Pinpoint the cell where the given text exists, returning its (X, Y) midpoint coordinate. 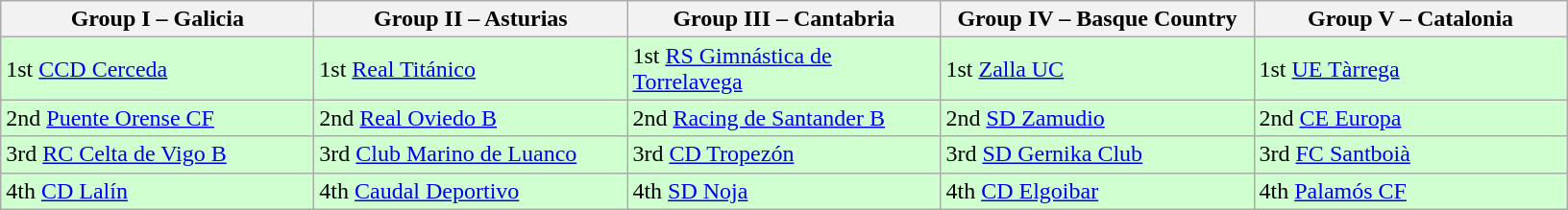
Group II – Asturias (471, 19)
4th CD Lalín (158, 191)
3rd Club Marino de Luanco (471, 154)
1st RS Gimnástica de Torrelavega (784, 69)
3rd FC Santboià (1410, 154)
4th Caudal Deportivo (471, 191)
1st UE Tàrrega (1410, 69)
3rd SD Gernika Club (1097, 154)
3rd CD Tropezón (784, 154)
Group IV – Basque Country (1097, 19)
Group I – Galicia (158, 19)
Group III – Cantabria (784, 19)
1st CCD Cerceda (158, 69)
1st Real Titánico (471, 69)
2nd Racing de Santander B (784, 118)
2nd SD Zamudio (1097, 118)
4th CD Elgoibar (1097, 191)
4th SD Noja (784, 191)
2nd CE Europa (1410, 118)
3rd RC Celta de Vigo B (158, 154)
2nd Real Oviedo B (471, 118)
Group V – Catalonia (1410, 19)
2nd Puente Orense CF (158, 118)
1st Zalla UC (1097, 69)
4th Palamós CF (1410, 191)
